Search for the cell housing the specified text and yield its [x, y] center coordinate. 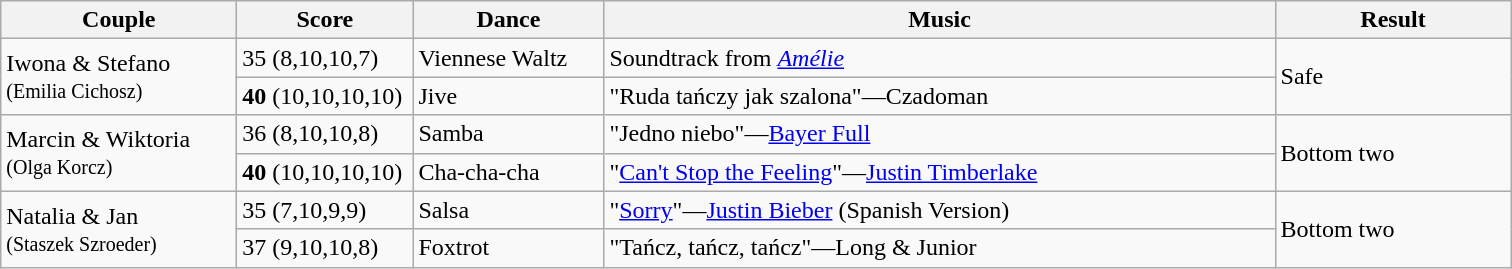
Dance [508, 20]
Cha-cha-cha [508, 172]
Couple [119, 20]
Marcin & Wiktoria(Olga Korcz) [119, 153]
"Can't Stop the Feeling"—Justin Timberlake [940, 172]
"Jedno niebo"—Bayer Full [940, 134]
Natalia & Jan(Staszek Szroeder) [119, 229]
Safe [1393, 77]
Soundtrack from Amélie [940, 58]
Samba [508, 134]
Foxtrot [508, 248]
Viennese Waltz [508, 58]
"Tańcz, tańcz, tańcz"—Long & Junior [940, 248]
Jive [508, 96]
Music [940, 20]
36 (8,10,10,8) [325, 134]
Result [1393, 20]
Iwona & Stefano(Emilia Cichosz) [119, 77]
37 (9,10,10,8) [325, 248]
"Ruda tańczy jak szalona"—Czadoman [940, 96]
Score [325, 20]
35 (8,10,10,7) [325, 58]
35 (7,10,9,9) [325, 210]
"Sorry"—Justin Bieber (Spanish Version) [940, 210]
Salsa [508, 210]
